Detect which cell encompasses the target text, then output its (X, Y) center coordinate. 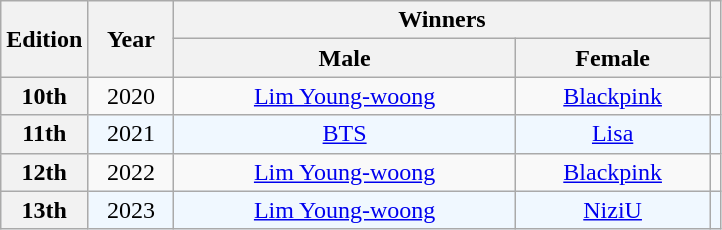
2023 (131, 210)
10th (44, 96)
Lisa (612, 134)
2020 (131, 96)
2022 (131, 172)
Edition (44, 39)
13th (44, 210)
Year (131, 39)
NiziU (612, 210)
BTS (344, 134)
12th (44, 172)
Winners (442, 20)
Male (344, 58)
2021 (131, 134)
11th (44, 134)
Female (612, 58)
